Provide the [x, y] coordinate of the cell's center where the given text is located.  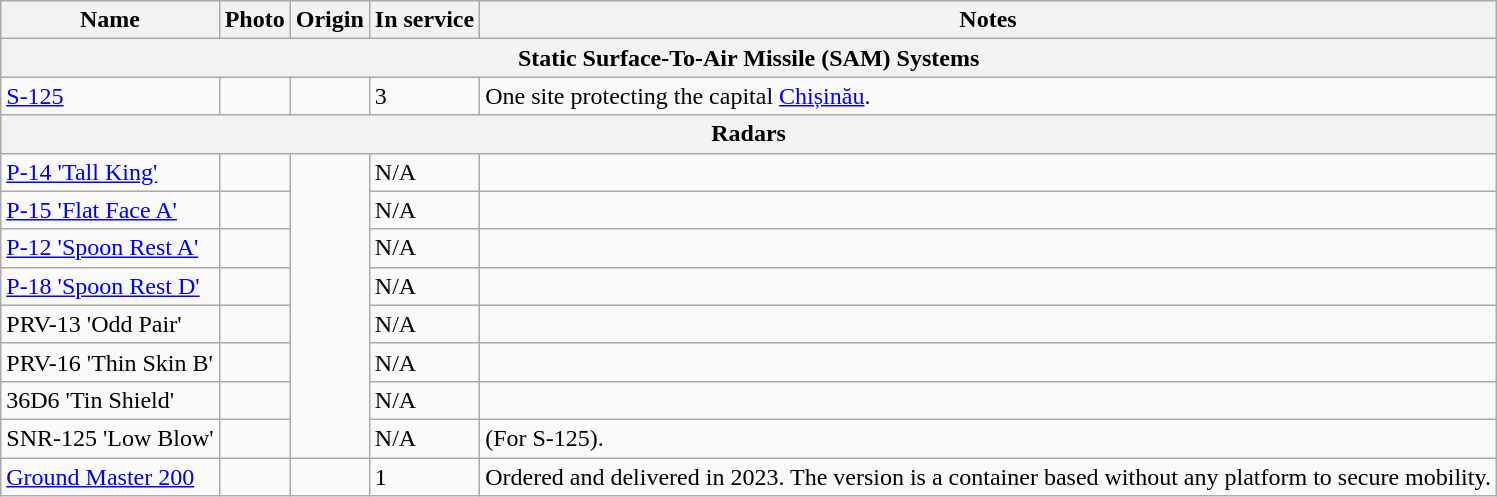
Radars [749, 134]
One site protecting the capital Chișinău. [988, 96]
PRV-13 'Odd Pair' [110, 324]
Ground Master 200 [110, 477]
P-12 'Spoon Rest A' [110, 248]
P-18 'Spoon Rest D' [110, 286]
Static Surface-To-Air Missile (SAM) Systems [749, 58]
Origin [330, 20]
SNR-125 'Low Blow' [110, 438]
Photo [254, 20]
Notes [988, 20]
Ordered and delivered in 2023. The version is a container based without any platform to secure mobility. [988, 477]
(For S-125). [988, 438]
P-14 'Tall King' [110, 172]
In service [424, 20]
1 [424, 477]
PRV-16 'Thin Skin B' [110, 362]
3 [424, 96]
36D6 'Tin Shield' [110, 400]
S-125 [110, 96]
Name [110, 20]
P-15 'Flat Face A' [110, 210]
